For the text-containing cell, return its midpoint in (X, Y) coordinate format. 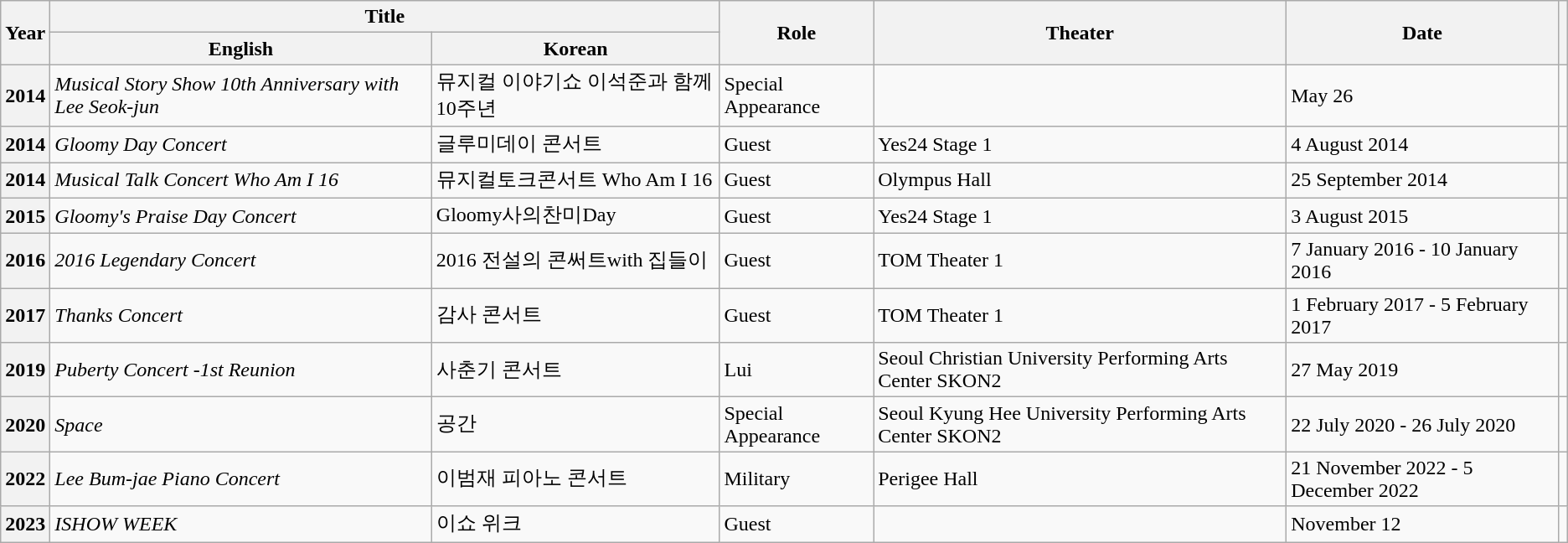
3 August 2015 (1422, 216)
Lui (797, 370)
2022 (25, 479)
공간 (575, 424)
27 May 2019 (1422, 370)
May 26 (1422, 96)
25 September 2014 (1422, 181)
이범재 피아노 콘서트 (575, 479)
Puberty Concert -1st Reunion (241, 370)
2016 전설의 콘써트with 집들이 (575, 261)
4 August 2014 (1422, 144)
Seoul Christian University Performing Arts Center SKON2 (1081, 370)
Space (241, 424)
Musical Talk Concert Who Am I 16 (241, 181)
ISHOW WEEK (241, 525)
Olympus Hall (1081, 181)
2019 (25, 370)
Military (797, 479)
Year (25, 33)
Gloomy사의찬미Day (575, 216)
2016 Legendary Concert (241, 261)
Thanks Concert (241, 315)
Date (1422, 33)
사춘기 콘서트 (575, 370)
2020 (25, 424)
Role (797, 33)
Gloomy Day Concert (241, 144)
이쇼 위크 (575, 525)
뮤지컬 이야기쇼 이석준과 함께 10주년 (575, 96)
7 January 2016 - 10 January 2016 (1422, 261)
Perigee Hall (1081, 479)
뮤지컬토크콘서트 Who Am I 16 (575, 181)
22 July 2020 - 26 July 2020 (1422, 424)
2016 (25, 261)
Title (385, 17)
Theater (1081, 33)
English (241, 49)
2023 (25, 525)
Seoul Kyung Hee University Performing Arts Center SKON2 (1081, 424)
Gloomy's Praise Day Concert (241, 216)
Lee Bum-jae Piano Concert (241, 479)
2017 (25, 315)
21 November 2022 - 5 December 2022 (1422, 479)
November 12 (1422, 525)
감사 콘서트 (575, 315)
2015 (25, 216)
Korean (575, 49)
Musical Story Show 10th Anniversary with Lee Seok-jun (241, 96)
1 February 2017 - 5 February 2017 (1422, 315)
글루미데이 콘서트 (575, 144)
